Capture the cell that displays the provided text and extract its (X, Y) central coordinate. 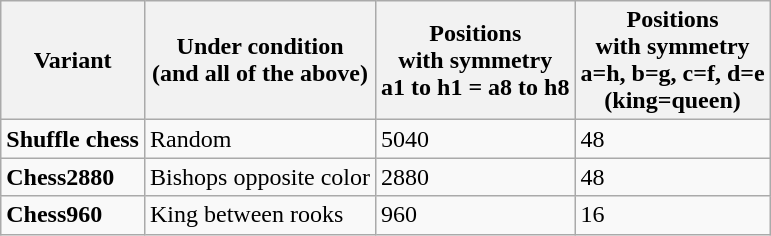
Chess960 (73, 215)
960 (476, 215)
2880 (476, 177)
16 (672, 215)
5040 (476, 139)
King between rooks (260, 215)
Shuffle chess (73, 139)
Positionswith symmetrya=h, b=g, c=f, d=e(king=queen) (672, 60)
Bishops opposite color (260, 177)
Under condition(and all of the above) (260, 60)
Random (260, 139)
Chess2880 (73, 177)
Variant (73, 60)
Positionswith symmetrya1 to h1 = a8 to h8 (476, 60)
